Locate the cell with the specified text and output its [x, y] center coordinate. 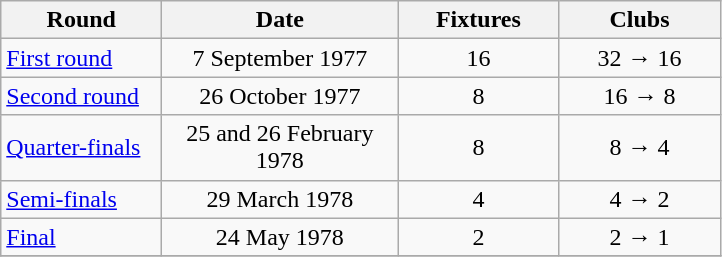
16 [478, 58]
4 [478, 199]
Round [82, 20]
29 March 1978 [280, 199]
26 October 1977 [280, 96]
2 [478, 237]
Fixtures [478, 20]
32 → 16 [640, 58]
16 → 8 [640, 96]
Date [280, 20]
25 and 26 February 1978 [280, 148]
Semi-finals [82, 199]
First round [82, 58]
24 May 1978 [280, 237]
8 → 4 [640, 148]
Quarter-finals [82, 148]
Second round [82, 96]
4 → 2 [640, 199]
Final [82, 237]
2 → 1 [640, 237]
Clubs [640, 20]
7 September 1977 [280, 58]
